Detect which cell encompasses the target text, then output its [x, y] center coordinate. 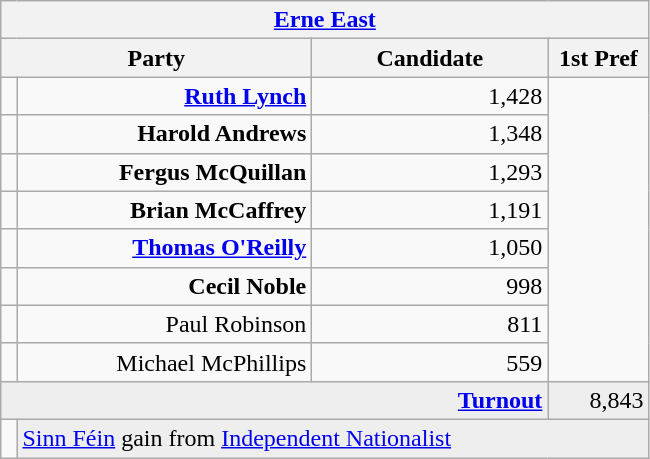
Thomas O'Reilly [164, 248]
811 [430, 324]
Sinn Féin gain from Independent Nationalist [333, 438]
Turnout [274, 400]
Erne East [325, 20]
Michael McPhillips [164, 362]
1,293 [430, 172]
Harold Andrews [164, 134]
998 [430, 286]
Fergus McQuillan [164, 172]
Brian McCaffrey [164, 210]
Paul Robinson [164, 324]
1,428 [430, 96]
1,050 [430, 248]
559 [430, 362]
8,843 [598, 400]
1st Pref [598, 58]
Candidate [430, 58]
Cecil Noble [164, 286]
Ruth Lynch [164, 96]
1,348 [430, 134]
Party [156, 58]
1,191 [430, 210]
